Identify which cell holds the provided text, then report its [x, y] central coordinate. 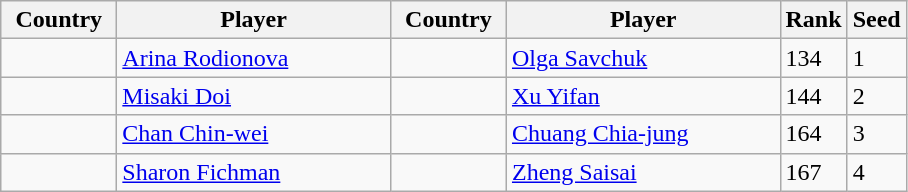
Zheng Saisai [643, 172]
167 [814, 172]
Seed [876, 20]
134 [814, 58]
2 [876, 96]
Xu Yifan [643, 96]
3 [876, 134]
Sharon Fichman [254, 172]
Arina Rodionova [254, 58]
Olga Savchuk [643, 58]
Chan Chin-wei [254, 134]
4 [876, 172]
164 [814, 134]
144 [814, 96]
Misaki Doi [254, 96]
Rank [814, 20]
Chuang Chia-jung [643, 134]
1 [876, 58]
